Identify which cell holds the provided text, then report its [x, y] central coordinate. 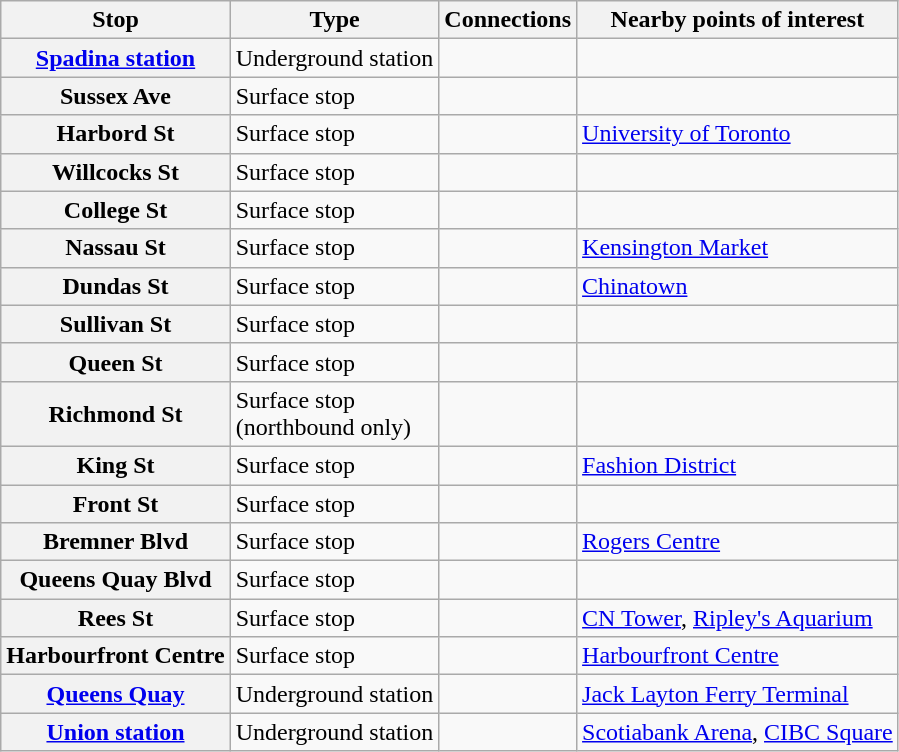
Union station [116, 732]
Richmond St [116, 414]
Harbord St [116, 134]
Dundas St [116, 286]
CN Tower, Ripley's Aquarium [738, 618]
College St [116, 210]
Kensington Market [738, 248]
Connections [508, 20]
Stop [116, 20]
University of Toronto [738, 134]
Sullivan St [116, 324]
Chinatown [738, 286]
Rees St [116, 618]
Front St [116, 503]
Nassau St [116, 248]
Rogers Centre [738, 542]
Fashion District [738, 465]
Nearby points of interest [738, 20]
Willcocks St [116, 172]
Sussex Ave [116, 96]
Surface stop(northbound only) [334, 414]
Spadina station [116, 58]
Queen St [116, 362]
Type [334, 20]
King St [116, 465]
Scotiabank Arena, CIBC Square [738, 732]
Queens Quay Blvd [116, 580]
Bremner Blvd [116, 542]
Queens Quay [116, 694]
Jack Layton Ferry Terminal [738, 694]
